From the cell containing the given text, extract its center point as (x, y) coordinate. 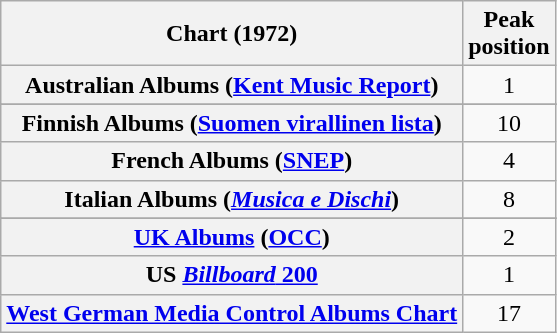
Finnish Albums (Suomen virallinen lista) (232, 123)
Italian Albums (Musica e Dischi) (232, 199)
French Albums (SNEP) (232, 161)
US Billboard 200 (232, 275)
4 (509, 161)
2 (509, 237)
UK Albums (OCC) (232, 237)
Peakposition (509, 34)
Australian Albums (Kent Music Report) (232, 85)
10 (509, 123)
8 (509, 199)
17 (509, 313)
Chart (1972) (232, 34)
West German Media Control Albums Chart (232, 313)
